Locate the cell with the specified text and output its [X, Y] center coordinate. 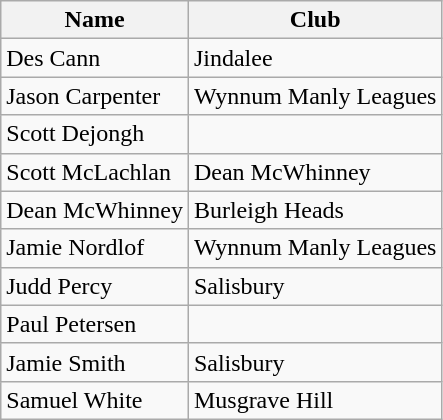
Paul Petersen [95, 324]
Jason Carpenter [95, 96]
Jamie Smith [95, 362]
Jindalee [315, 58]
Scott McLachlan [95, 172]
Samuel White [95, 400]
Club [315, 20]
Burleigh Heads [315, 210]
Jamie Nordlof [95, 248]
Scott Dejongh [95, 134]
Musgrave Hill [315, 400]
Name [95, 20]
Des Cann [95, 58]
Judd Percy [95, 286]
